For the text-containing cell, return its midpoint in [x, y] coordinate format. 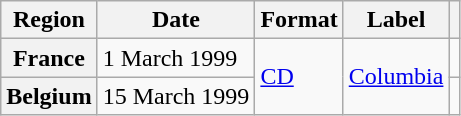
Belgium [49, 96]
Label [396, 20]
Region [49, 20]
1 March 1999 [176, 58]
Columbia [396, 77]
CD [299, 77]
France [49, 58]
Date [176, 20]
Format [299, 20]
15 March 1999 [176, 96]
